Scan for the cell matching the given text and deliver its [x, y] coordinate at center. 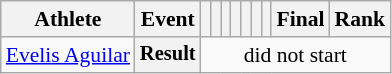
Athlete [68, 19]
Result [168, 55]
Rank [360, 19]
did not start [296, 55]
Final [300, 19]
Evelis Aguilar [68, 55]
Event [168, 19]
